Capture the cell that displays the provided text and extract its [X, Y] central coordinate. 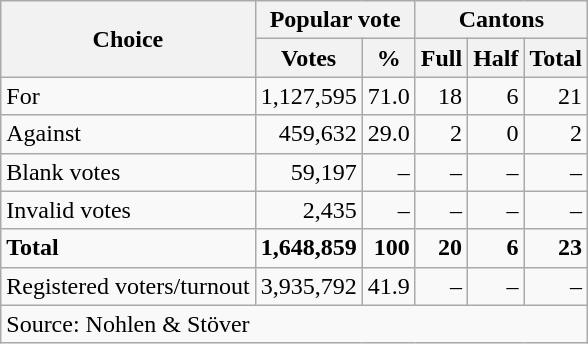
% [388, 58]
Half [496, 58]
71.0 [388, 96]
29.0 [388, 134]
100 [388, 248]
23 [556, 248]
41.9 [388, 286]
59,197 [308, 172]
Full [441, 58]
Against [128, 134]
Invalid votes [128, 210]
20 [441, 248]
Registered voters/turnout [128, 286]
Source: Nohlen & Stöver [294, 324]
0 [496, 134]
1,648,859 [308, 248]
1,127,595 [308, 96]
Cantons [501, 20]
For [128, 96]
Blank votes [128, 172]
18 [441, 96]
459,632 [308, 134]
Popular vote [335, 20]
21 [556, 96]
Votes [308, 58]
2,435 [308, 210]
3,935,792 [308, 286]
Choice [128, 39]
